Pinpoint the cell where the given text exists, returning its [x, y] midpoint coordinate. 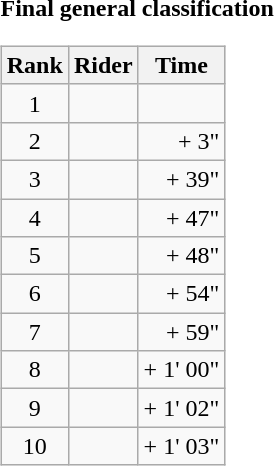
10 [34, 446]
+ 59" [182, 332]
3 [34, 179]
+ 39" [182, 179]
+ 3" [182, 141]
Rider [103, 65]
5 [34, 256]
+ 1' 03" [182, 446]
8 [34, 370]
+ 54" [182, 294]
Rank [34, 65]
+ 1' 02" [182, 408]
+ 47" [182, 217]
+ 1' 00" [182, 370]
Time [182, 65]
+ 48" [182, 256]
2 [34, 141]
1 [34, 103]
6 [34, 294]
7 [34, 332]
4 [34, 217]
9 [34, 408]
